Identify which cell holds the provided text, then report its [x, y] central coordinate. 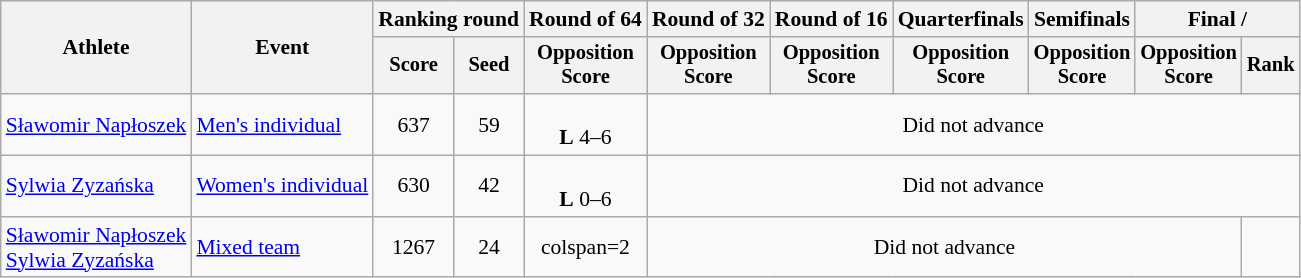
Sławomir NapłoszekSylwia Zyzańska [96, 248]
24 [489, 248]
59 [489, 124]
Seed [489, 66]
Athlete [96, 48]
Semifinals [1082, 19]
Women's individual [282, 186]
Event [282, 48]
Men's individual [282, 124]
Sławomir Napłoszek [96, 124]
Ranking round [448, 19]
Score [414, 66]
Sylwia Zyzańska [96, 186]
Rank [1271, 66]
Round of 64 [586, 19]
Round of 32 [708, 19]
colspan=2 [586, 248]
Quarterfinals [961, 19]
L 0–6 [586, 186]
Round of 16 [832, 19]
Final / [1217, 19]
637 [414, 124]
Mixed team [282, 248]
L 4–6 [586, 124]
42 [489, 186]
1267 [414, 248]
630 [414, 186]
